Provide the (X, Y) coordinate of the cell's center where the given text is located.  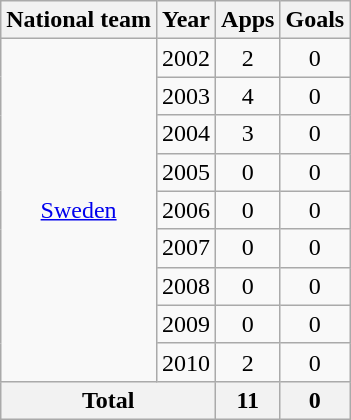
Year (186, 20)
Goals (315, 20)
2010 (186, 362)
Total (108, 400)
Apps (248, 20)
2008 (186, 286)
2003 (186, 96)
11 (248, 400)
National team (79, 20)
4 (248, 96)
2007 (186, 248)
Sweden (79, 210)
3 (248, 134)
2002 (186, 58)
2006 (186, 210)
2009 (186, 324)
2005 (186, 172)
2004 (186, 134)
